Return the [X, Y] coordinate for the center point of the cell that contains the specified text.  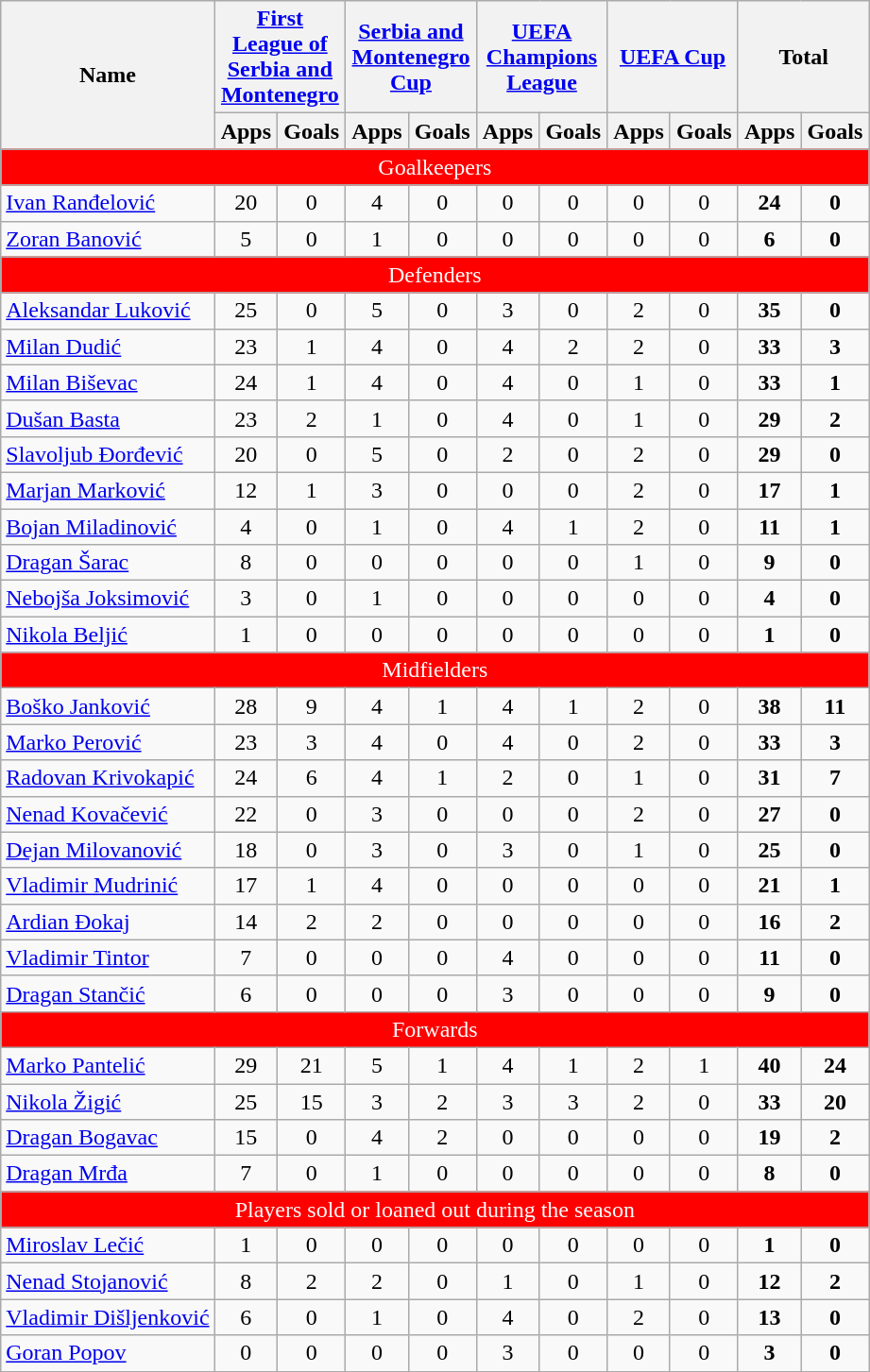
Ardian Đokaj [108, 922]
31 [769, 778]
Total [803, 57]
22 [246, 814]
35 [769, 311]
13 [769, 1317]
Defenders [435, 275]
Milan Dudić [108, 347]
Radovan Krivokapić [108, 778]
28 [246, 706]
Nebojša Joksimović [108, 599]
Nenad Kovačević [108, 814]
Marjan Marković [108, 490]
UEFA Cup [673, 57]
Nikola Beljić [108, 635]
19 [769, 1138]
Aleksandar Luković [108, 311]
Nenad Stojanović [108, 1281]
Marko Pantelić [108, 1065]
Serbia and Montenegro Cup [412, 57]
Forwards [435, 1029]
27 [769, 814]
Vladimir Tintor [108, 957]
38 [769, 706]
Dragan Stančić [108, 993]
Dragan Bogavac [108, 1138]
14 [246, 922]
Dejan Milovanović [108, 850]
18 [246, 850]
Slavoljub Đorđević [108, 454]
Boško Janković [108, 706]
Goran Popov [108, 1353]
Goalkeepers [435, 167]
Midfielders [435, 670]
Zoran Banović [108, 239]
Vladimir Dišljenković [108, 1317]
Dušan Basta [108, 418]
Milan Biševac [108, 382]
Vladimir Mudrinić [108, 886]
Name [108, 76]
Marko Perović [108, 742]
First League of Serbia and Montenegro [280, 57]
40 [769, 1065]
Miroslav Lečić [108, 1245]
16 [769, 922]
Nikola Žigić [108, 1102]
Bojan Miladinović [108, 526]
Dragan Šarac [108, 563]
Dragan Mrđa [108, 1174]
UEFA Champions League [542, 57]
Ivan Ranđelović [108, 203]
Players sold or loaned out during the season [435, 1210]
